Return [x, y] of the center of cell containing provided text 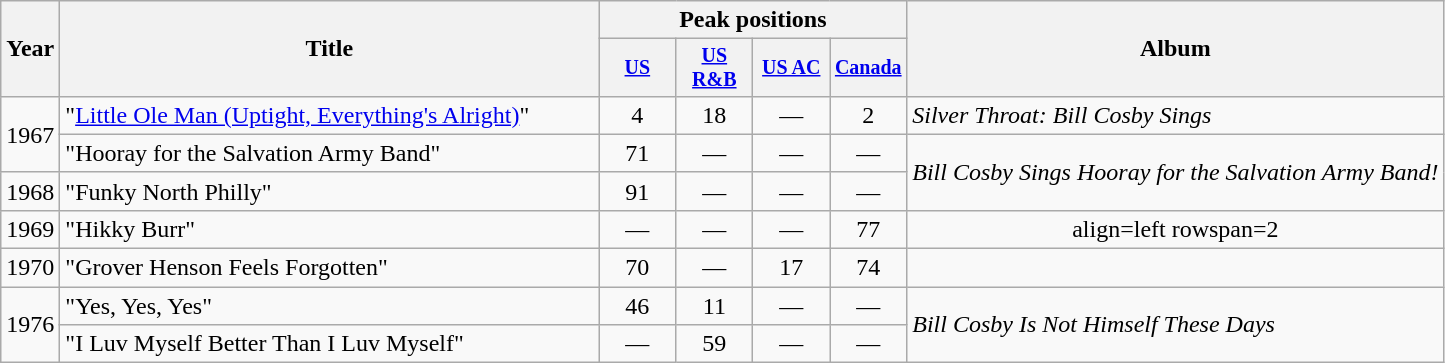
4 [638, 115]
US AC [792, 68]
1976 [30, 325]
1967 [30, 134]
Silver Throat: Bill Cosby Sings [1176, 115]
59 [714, 344]
2 [868, 115]
Canada [868, 68]
17 [792, 268]
"Hikky Burr" [330, 229]
US [638, 68]
Album [1176, 49]
US R&B [714, 68]
"Grover Henson Feels Forgotten" [330, 268]
18 [714, 115]
Bill Cosby Is Not Himself These Days [1176, 325]
1969 [30, 229]
11 [714, 306]
"I Luv Myself Better Than I Luv Myself" [330, 344]
align=left rowspan=2 [1176, 229]
71 [638, 153]
Title [330, 49]
"Yes, Yes, Yes" [330, 306]
74 [868, 268]
70 [638, 268]
"Hooray for the Salvation Army Band" [330, 153]
Bill Cosby Sings Hooray for the Salvation Army Band! [1176, 172]
Peak positions [753, 20]
1970 [30, 268]
Year [30, 49]
46 [638, 306]
77 [868, 229]
"Little Ole Man (Uptight, Everything's Alright)" [330, 115]
"Funky North Philly" [330, 191]
1968 [30, 191]
91 [638, 191]
